Locate the cell with the specified text and output its [x, y] center coordinate. 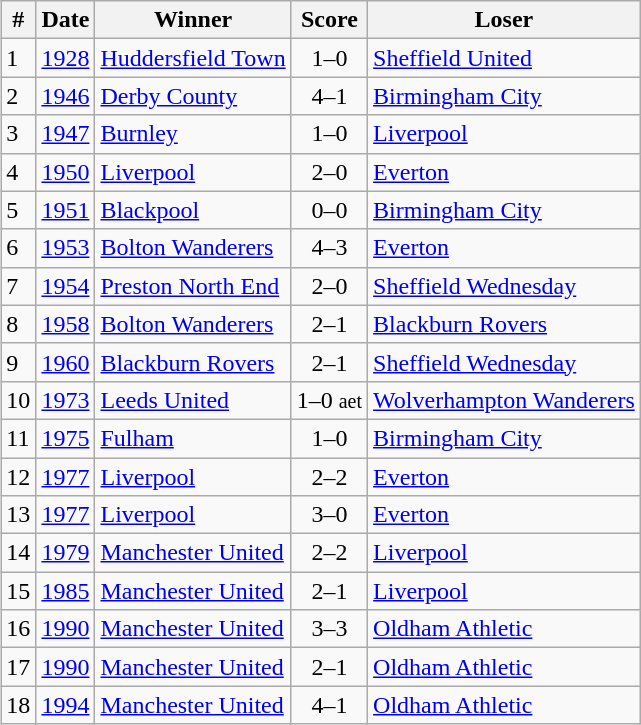
1–0 aet [329, 400]
1975 [66, 438]
Loser [504, 20]
Huddersfield Town [193, 58]
Sheffield United [504, 58]
1950 [66, 172]
Derby County [193, 96]
12 [18, 477]
1954 [66, 286]
# [18, 20]
13 [18, 515]
1958 [66, 324]
2 [18, 96]
6 [18, 248]
Date [66, 20]
10 [18, 400]
Burnley [193, 134]
1979 [66, 553]
Leeds United [193, 400]
1951 [66, 210]
4–3 [329, 248]
1985 [66, 591]
4 [18, 172]
15 [18, 591]
1953 [66, 248]
3 [18, 134]
1947 [66, 134]
Winner [193, 20]
3–0 [329, 515]
1973 [66, 400]
18 [18, 705]
9 [18, 362]
0–0 [329, 210]
Fulham [193, 438]
1946 [66, 96]
1960 [66, 362]
7 [18, 286]
Preston North End [193, 286]
11 [18, 438]
1928 [66, 58]
5 [18, 210]
1 [18, 58]
1994 [66, 705]
Score [329, 20]
16 [18, 629]
3–3 [329, 629]
14 [18, 553]
Blackpool [193, 210]
Wolverhampton Wanderers [504, 400]
17 [18, 667]
8 [18, 324]
